Search for the cell housing the specified text and yield its [x, y] center coordinate. 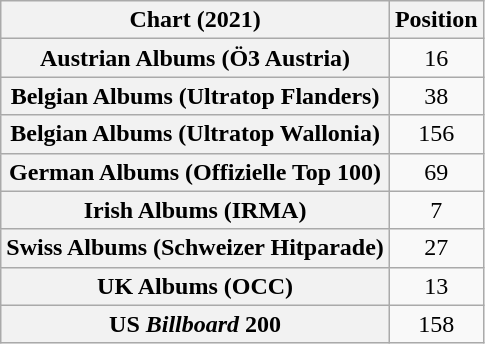
69 [436, 172]
38 [436, 96]
Belgian Albums (Ultratop Flanders) [196, 96]
27 [436, 248]
Irish Albums (IRMA) [196, 210]
Swiss Albums (Schweizer Hitparade) [196, 248]
156 [436, 134]
Belgian Albums (Ultratop Wallonia) [196, 134]
US Billboard 200 [196, 324]
UK Albums (OCC) [196, 286]
158 [436, 324]
7 [436, 210]
16 [436, 58]
Austrian Albums (Ö3 Austria) [196, 58]
Position [436, 20]
13 [436, 286]
German Albums (Offizielle Top 100) [196, 172]
Chart (2021) [196, 20]
